Identify which cell holds the provided text, then report its [X, Y] central coordinate. 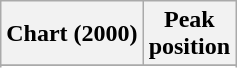
Peak position [189, 34]
Chart (2000) [72, 34]
